Scan for the cell matching the given text and deliver its (x, y) coordinate at center. 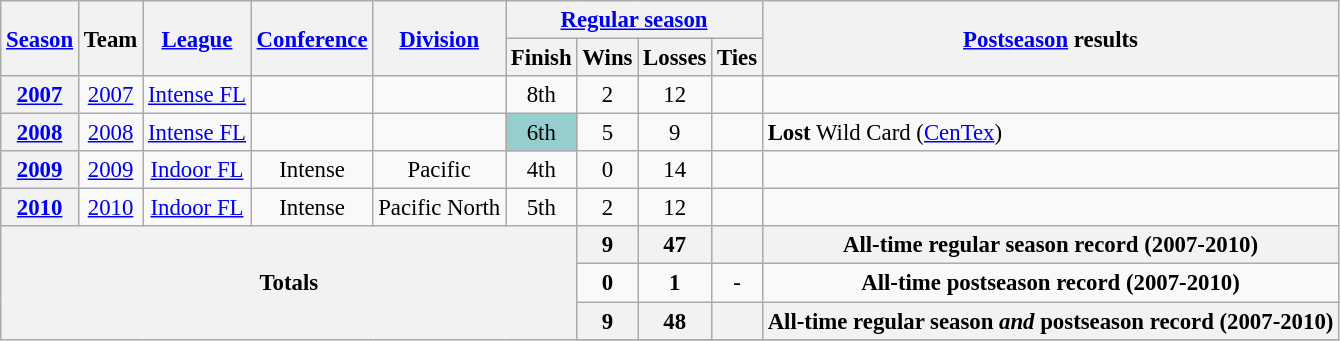
4th (542, 170)
5th (542, 208)
- (738, 283)
Pacific North (440, 208)
47 (675, 245)
Losses (675, 58)
Ties (738, 58)
14 (675, 170)
48 (675, 321)
All-time postseason record (2007-2010) (1050, 283)
Division (440, 38)
All-time regular season and postseason record (2007-2010) (1050, 321)
Regular season (634, 20)
Lost Wild Card (CenTex) (1050, 133)
8th (542, 95)
League (198, 38)
5 (608, 133)
6th (542, 133)
All-time regular season record (2007-2010) (1050, 245)
Totals (289, 282)
Finish (542, 58)
Season (40, 38)
Wins (608, 58)
1 (675, 283)
Team (110, 38)
Postseason results (1050, 38)
Pacific (440, 170)
Conference (312, 38)
